Capture the cell that displays the provided text and extract its (x, y) central coordinate. 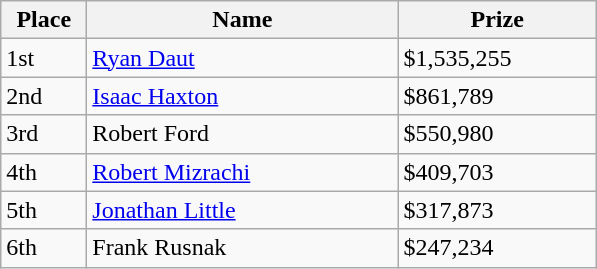
Isaac Haxton (242, 96)
$550,980 (498, 134)
3rd (44, 134)
$247,234 (498, 248)
5th (44, 210)
$1,535,255 (498, 58)
4th (44, 172)
2nd (44, 96)
Ryan Daut (242, 58)
6th (44, 248)
$409,703 (498, 172)
Place (44, 20)
Prize (498, 20)
Frank Rusnak (242, 248)
1st (44, 58)
Robert Mizrachi (242, 172)
Jonathan Little (242, 210)
Robert Ford (242, 134)
$317,873 (498, 210)
Name (242, 20)
$861,789 (498, 96)
